Scan for the cell matching the given text and deliver its (x, y) coordinate at center. 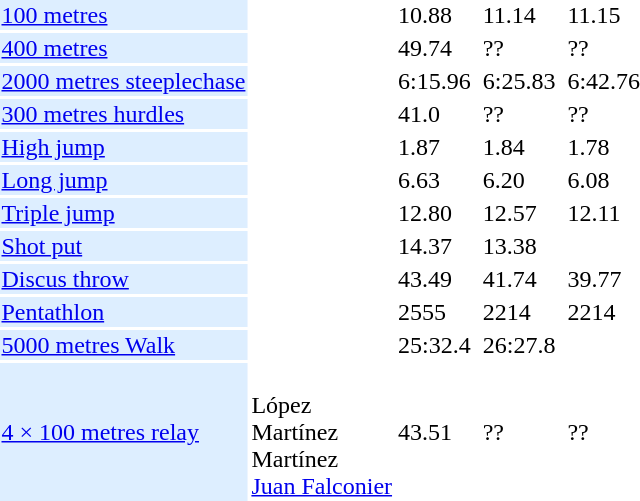
25:32.4 (435, 345)
2555 (435, 312)
400 metres (124, 48)
López Martínez Martínez Juan Falconier (322, 432)
300 metres hurdles (124, 114)
13.38 (519, 246)
6:15.96 (435, 81)
41.0 (435, 114)
1.84 (519, 147)
1.87 (435, 147)
12.57 (519, 213)
11.14 (519, 15)
43.49 (435, 279)
12.80 (435, 213)
High jump (124, 147)
26:27.8 (519, 345)
5000 metres Walk (124, 345)
10.88 (435, 15)
Long jump (124, 180)
100 metres (124, 15)
6.20 (519, 180)
4 × 100 metres relay (124, 432)
49.74 (435, 48)
6.63 (435, 180)
Shot put (124, 246)
Discus throw (124, 279)
41.74 (519, 279)
14.37 (435, 246)
43.51 (435, 432)
Triple jump (124, 213)
2214 (519, 312)
2000 metres steeplechase (124, 81)
6:25.83 (519, 81)
Pentathlon (124, 312)
